Identify which cell holds the provided text, then report its [X, Y] central coordinate. 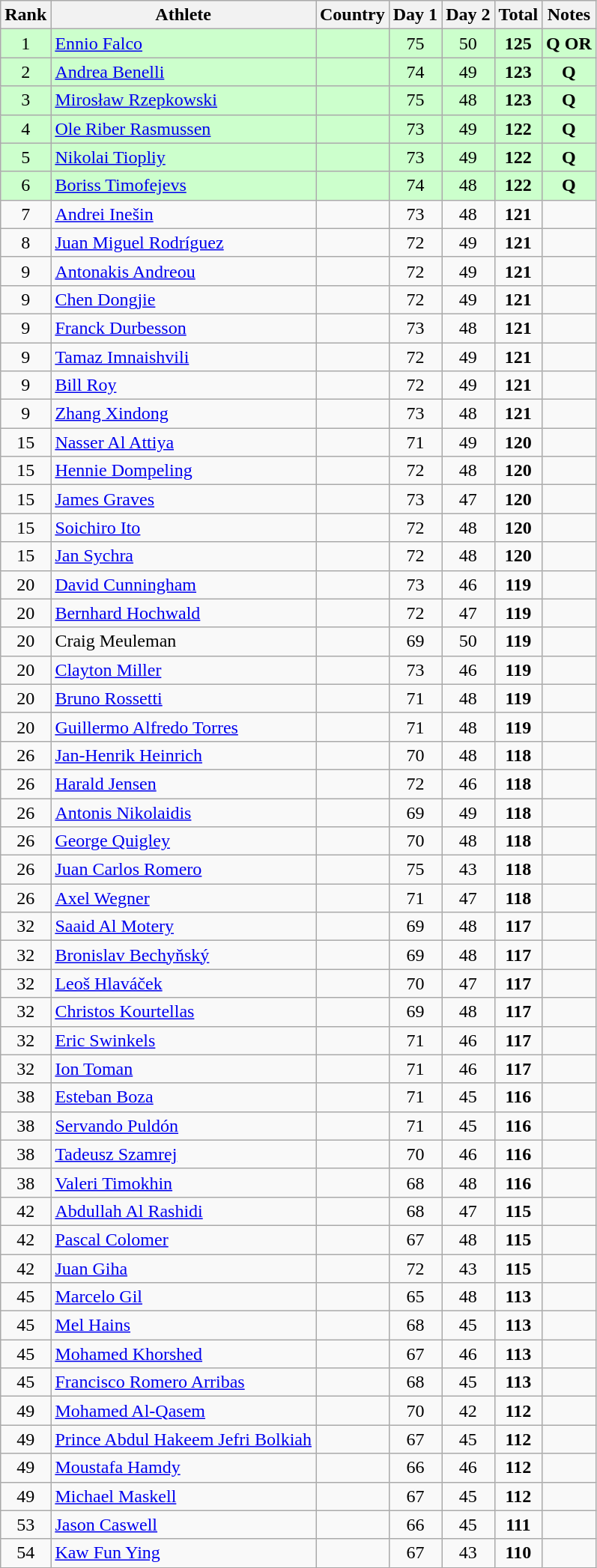
Nikolai Tiopliy [184, 157]
Esteban Boza [184, 1097]
1 [25, 43]
Franck Durbesson [184, 328]
George Quigley [184, 841]
Mohamed Al-Qasem [184, 1411]
Country [353, 15]
6 [25, 186]
Chen Dongjie [184, 299]
Clayton Miller [184, 670]
Servando Puldón [184, 1126]
Leoš Hlaváček [184, 983]
111 [518, 1525]
4 [25, 129]
Day 2 [468, 15]
8 [25, 242]
Soichiro Ito [184, 528]
5 [25, 157]
Guillermo Alfredo Torres [184, 727]
Marcelo Gil [184, 1297]
Bronislav Bechyňský [184, 955]
Juan Miguel Rodríguez [184, 242]
Jan-Henrik Heinrich [184, 755]
Athlete [184, 15]
Q OR [569, 43]
Notes [569, 15]
Bill Roy [184, 385]
David Cunningham [184, 585]
Jan Sychra [184, 556]
Mel Hains [184, 1326]
7 [25, 214]
Tadeusz Szamrej [184, 1154]
125 [518, 43]
Andrea Benelli [184, 72]
Bruno Rossetti [184, 698]
Juan Giha [184, 1269]
Andrei Inešin [184, 214]
110 [518, 1553]
Total [518, 15]
Kaw Fun Ying [184, 1553]
Rank [25, 15]
Bernhard Hochwald [184, 613]
Zhang Xindong [184, 414]
Mirosław Rzepkowski [184, 100]
2 [25, 72]
Antonis Nikolaidis [184, 812]
Michael Maskell [184, 1496]
Ole Riber Rasmussen [184, 129]
65 [415, 1297]
Prince Abdul Hakeem Jefri Bolkiah [184, 1439]
Day 1 [415, 15]
53 [25, 1525]
Abdullah Al Rashidi [184, 1211]
Eric Swinkels [184, 1040]
Ion Toman [184, 1069]
Ennio Falco [184, 43]
Antonakis Andreou [184, 271]
Harald Jensen [184, 784]
Juan Carlos Romero [184, 870]
Francisco Romero Arribas [184, 1382]
Valeri Timokhin [184, 1183]
Pascal Colomer [184, 1239]
Nasser Al Attiya [184, 442]
54 [25, 1553]
Boriss Timofejevs [184, 186]
James Graves [184, 499]
Jason Caswell [184, 1525]
Craig Meuleman [184, 641]
Mohamed Khorshed [184, 1354]
Christos Kourtellas [184, 1012]
Hennie Dompeling [184, 471]
Saaid Al Motery [184, 927]
3 [25, 100]
Axel Wegner [184, 898]
Moustafa Hamdy [184, 1468]
Tamaz Imnaishvili [184, 357]
